Determine the [x, y] coordinate at the center of the cell enclosing the given text.  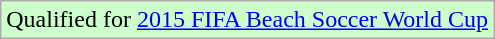
Qualified for 2015 FIFA Beach Soccer World Cup [248, 20]
